Provide the (x, y) coordinate of the cell's center where the given text is located.  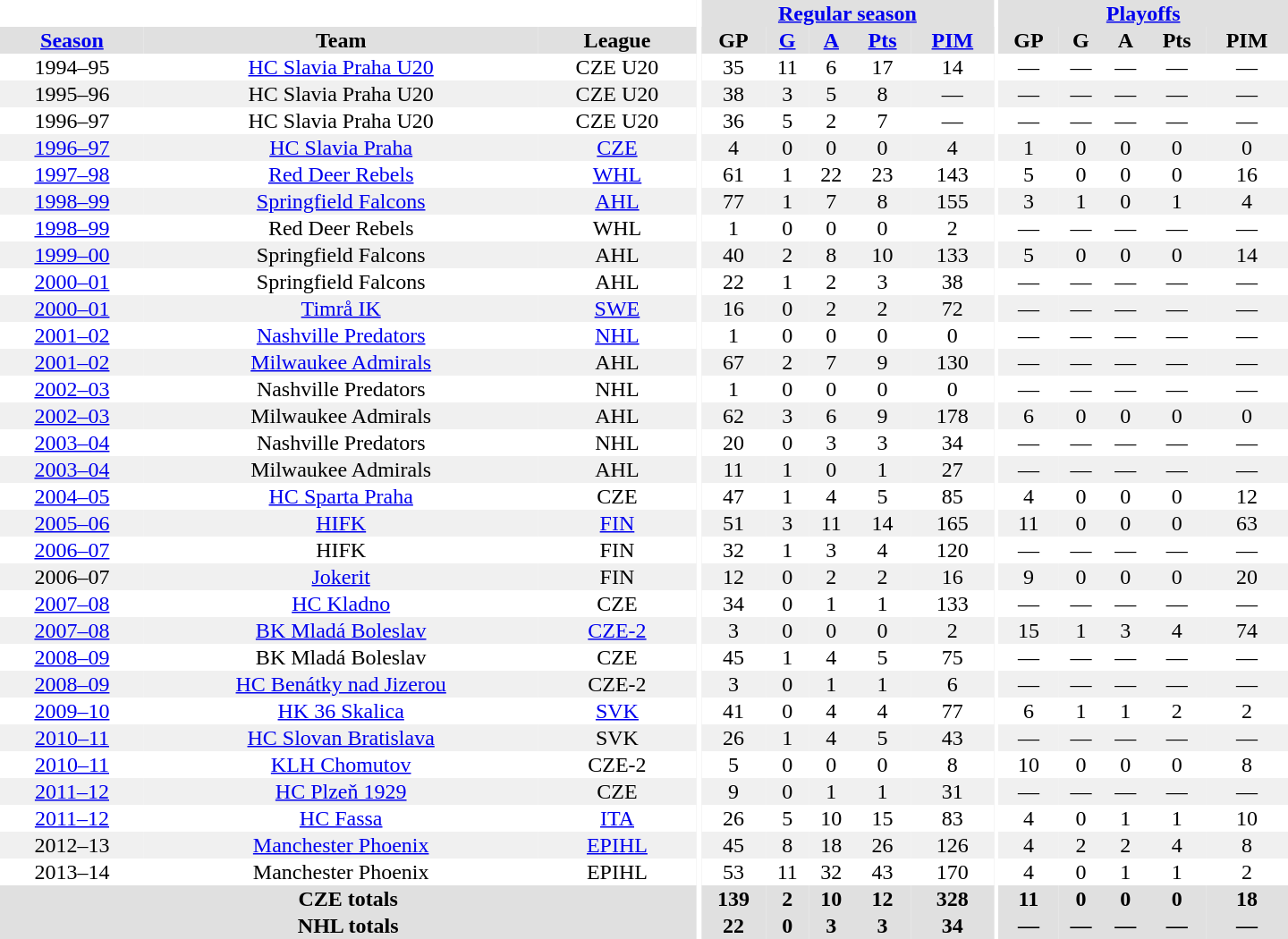
CZE totals (348, 899)
League (617, 40)
2012–13 (72, 845)
170 (953, 872)
130 (953, 362)
72 (953, 309)
HC Kladno (342, 604)
35 (733, 67)
31 (953, 791)
74 (1247, 630)
HC Slovan Bratislava (342, 738)
83 (953, 818)
Season (72, 40)
Jokerit (342, 577)
126 (953, 845)
Timrå IK (342, 309)
139 (733, 899)
2005–06 (72, 523)
HC Sparta Praha (342, 496)
75 (953, 657)
155 (953, 201)
Team (342, 40)
KLH Chomutov (342, 765)
2009–10 (72, 711)
143 (953, 174)
ITA (617, 818)
165 (953, 523)
40 (733, 255)
61 (733, 174)
HK 36 Skalica (342, 711)
HC Slavia Praha (342, 148)
27 (953, 469)
2004–05 (72, 496)
SWE (617, 309)
328 (953, 899)
67 (733, 362)
85 (953, 496)
1995–96 (72, 94)
47 (733, 496)
63 (1247, 523)
51 (733, 523)
1999–00 (72, 255)
23 (882, 174)
36 (733, 121)
62 (733, 416)
120 (953, 550)
178 (953, 416)
NHL totals (348, 926)
HC Plzeň 1929 (342, 791)
2013–14 (72, 872)
41 (733, 711)
1994–95 (72, 67)
1997–98 (72, 174)
HC Benátky nad Jizerou (342, 684)
53 (733, 872)
Regular season (848, 13)
17 (882, 67)
HC Fassa (342, 818)
Playoffs (1143, 13)
